Capture the cell that displays the provided text and extract its (X, Y) central coordinate. 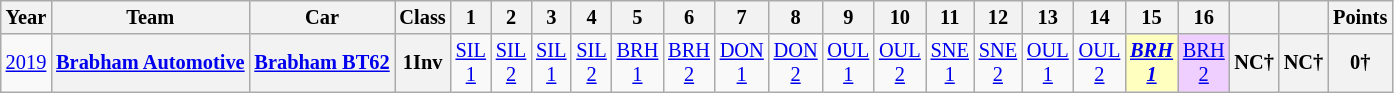
12 (998, 17)
SNE2 (998, 63)
4 (591, 17)
8 (796, 17)
6 (689, 17)
9 (848, 17)
Year (26, 17)
7 (742, 17)
5 (638, 17)
2019 (26, 63)
14 (1100, 17)
3 (551, 17)
10 (900, 17)
2 (511, 17)
Team (150, 17)
Class (423, 17)
16 (1204, 17)
Car (322, 17)
Brabham Automotive (150, 63)
15 (1152, 17)
1 (471, 17)
Points (1360, 17)
Brabham BT62 (322, 63)
SNE1 (950, 63)
0† (1360, 63)
11 (950, 17)
13 (1048, 17)
1Inv (423, 63)
DON2 (796, 63)
DON1 (742, 63)
